Return (X, Y) of the center of cell containing provided text 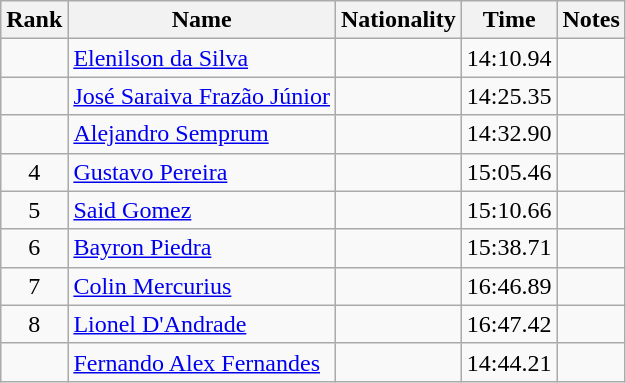
Nationality (399, 20)
16:47.42 (509, 324)
16:46.89 (509, 286)
Fernando Alex Fernandes (202, 362)
6 (34, 248)
Rank (34, 20)
Notes (591, 20)
José Saraiva Frazão Júnior (202, 96)
14:32.90 (509, 134)
14:44.21 (509, 362)
Elenilson da Silva (202, 58)
Said Gomez (202, 210)
Gustavo Pereira (202, 172)
Bayron Piedra (202, 248)
Alejandro Semprum (202, 134)
Lionel D'Andrade (202, 324)
8 (34, 324)
5 (34, 210)
15:10.66 (509, 210)
7 (34, 286)
15:05.46 (509, 172)
Name (202, 20)
4 (34, 172)
14:10.94 (509, 58)
Colin Mercurius (202, 286)
Time (509, 20)
14:25.35 (509, 96)
15:38.71 (509, 248)
